Determine the (x, y) coordinate at the center of the cell enclosing the given text.  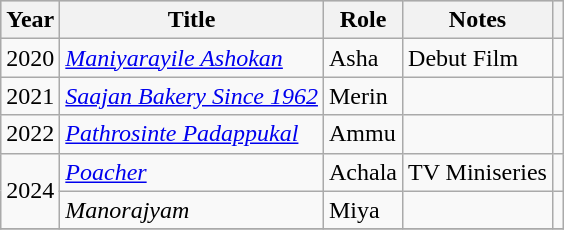
2024 (30, 191)
2022 (30, 134)
TV Miniseries (478, 172)
Notes (478, 20)
Title (192, 20)
Maniyarayile Ashokan (192, 58)
Year (30, 20)
Role (362, 20)
Debut Film (478, 58)
Miya (362, 210)
2021 (30, 96)
Pathrosinte Padappukal (192, 134)
Asha (362, 58)
Achala (362, 172)
Ammu (362, 134)
Manorajyam (192, 210)
Saajan Bakery Since 1962 (192, 96)
Poacher (192, 172)
Merin (362, 96)
2020 (30, 58)
